Return [x, y] of the center of cell containing provided text 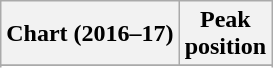
Peakposition [225, 34]
Chart (2016–17) [90, 34]
